Extract the [X, Y] coordinate from the center of the cell holding the provided text.  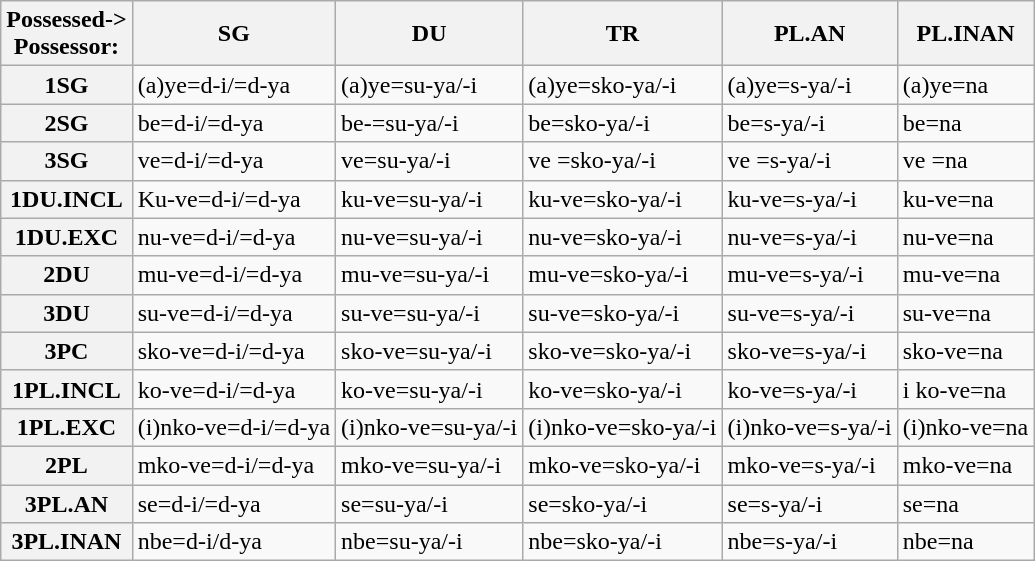
mko-ve=na [966, 465]
(a)ye=su-ya/-i [430, 85]
1PL.EXC [66, 427]
nbe=d-i/d-ya [234, 542]
ve =na [966, 161]
(a)ye=sko-ya/-i [622, 85]
be=na [966, 123]
ko-ve=su-ya/-i [430, 389]
(a)ye=d-i/=d-ya [234, 85]
i ko-ve=na [966, 389]
3DU [66, 313]
mko-ve=su-ya/-i [430, 465]
ve =s-ya/-i [810, 161]
se=s-ya/-i [810, 503]
mko-ve=sko-ya/-i [622, 465]
se=su-ya/-i [430, 503]
ko-ve=d-i/=d-ya [234, 389]
mu-ve=su-ya/-i [430, 275]
nbe=na [966, 542]
(a)ye=na [966, 85]
3PL.INAN [66, 542]
nbe=su-ya/-i [430, 542]
2DU [66, 275]
DU [430, 34]
3PC [66, 351]
(i)nko-ve=su-ya/-i [430, 427]
1DU.EXC [66, 237]
su-ve=sko-ya/-i [622, 313]
su-ve=s-ya/-i [810, 313]
sko-ve=sko-ya/-i [622, 351]
1SG [66, 85]
nu-ve=su-ya/-i [430, 237]
be-=su-ya/-i [430, 123]
3PL.AN [66, 503]
2SG [66, 123]
nu-ve=d-i/=d-ya [234, 237]
be=d-i/=d-ya [234, 123]
nu-ve=na [966, 237]
Possessed->Possessor: [66, 34]
2PL [66, 465]
ko-ve=sko-ya/-i [622, 389]
mu-ve=s-ya/-i [810, 275]
(i)nko-ve=d-i/=d-ya [234, 427]
nu-ve=sko-ya/-i [622, 237]
sko-ve=na [966, 351]
ve =sko-ya/-i [622, 161]
1DU.INCL [66, 199]
se=d-i/=d-ya [234, 503]
se=na [966, 503]
ku-ve=su-ya/-i [430, 199]
mko-ve=d-i/=d-ya [234, 465]
Ku-ve=d-i/=d-ya [234, 199]
1PL.INCL [66, 389]
(i)nko-ve=na [966, 427]
be=s-ya/-i [810, 123]
ve=su-ya/-i [430, 161]
be=sko-ya/-i [622, 123]
nbe=sko-ya/-i [622, 542]
su-ve=su-ya/-i [430, 313]
su-ve=na [966, 313]
mu-ve=na [966, 275]
ko-ve=s-ya/-i [810, 389]
sko-ve=su-ya/-i [430, 351]
(i)nko-ve=s-ya/-i [810, 427]
mu-ve=sko-ya/-i [622, 275]
ku-ve=sko-ya/-i [622, 199]
ku-ve=s-ya/-i [810, 199]
mko-ve=s-ya/-i [810, 465]
(i)nko-ve=sko-ya/-i [622, 427]
PL.INAN [966, 34]
su-ve=d-i/=d-ya [234, 313]
sko-ve=d-i/=d-ya [234, 351]
nbe=s-ya/-i [810, 542]
mu-ve=d-i/=d-ya [234, 275]
ve=d-i/=d-ya [234, 161]
nu-ve=s-ya/-i [810, 237]
(a)ye=s-ya/-i [810, 85]
sko-ve=s-ya/-i [810, 351]
se=sko-ya/-i [622, 503]
3SG [66, 161]
ku-ve=na [966, 199]
PL.AN [810, 34]
SG [234, 34]
TR [622, 34]
